Scan for the cell matching the given text and deliver its (X, Y) coordinate at center. 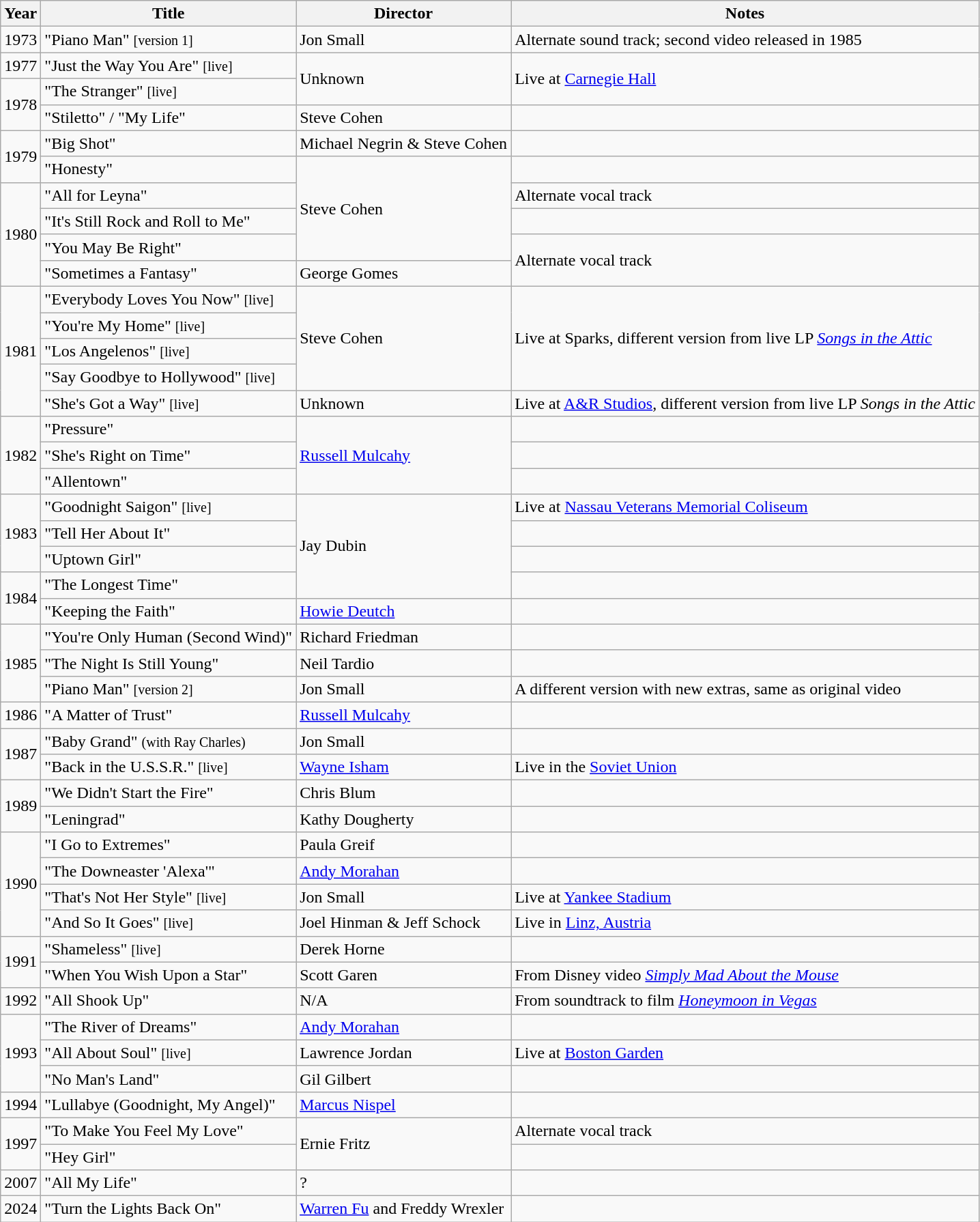
"We Didn't Start the Fire" (169, 793)
From soundtrack to film Honeymoon in Vegas (745, 1001)
"Piano Man" [version 2] (169, 689)
"No Man's Land" (169, 1079)
1992 (20, 1001)
Live at A&R Studios, different version from live LP Songs in the Attic (745, 403)
"Pressure" (169, 429)
"Tell Her About It" (169, 533)
"It's Still Rock and Roll to Me" (169, 221)
"A Matter of Trust" (169, 715)
"Everybody Loves You Now" [live] (169, 299)
Live at Yankee Stadium (745, 897)
"Hey Girl" (169, 1157)
"To Make You Feel My Love" (169, 1131)
Title (169, 14)
"Honesty" (169, 169)
"You May Be Right" (169, 247)
Wayne Isham (404, 767)
Joel Hinman & Jeff Schock (404, 923)
1994 (20, 1105)
Year (20, 14)
"Big Shot" (169, 143)
"Keeping the Faith" (169, 611)
1991 (20, 962)
1973 (20, 40)
"Allentown" (169, 481)
"All About Soul" [live] (169, 1053)
Notes (745, 14)
"She's Got a Way" [live] (169, 403)
"Sometimes a Fantasy" (169, 273)
"Stiletto" / "My Life" (169, 117)
1983 (20, 533)
Derek Horne (404, 949)
Ernie Fritz (404, 1143)
"She's Right on Time" (169, 455)
Warren Fu and Freddy Wrexler (404, 1209)
"The Night Is Still Young" (169, 663)
1990 (20, 884)
"Turn the Lights Back On" (169, 1209)
N/A (404, 1001)
"You're My Home" [live] (169, 326)
"The Stranger" [live] (169, 91)
Live at Carnegie Hall (745, 79)
Live at Boston Garden (745, 1053)
Chris Blum (404, 793)
"Los Angelenos" [live] (169, 352)
Live in Linz, Austria (745, 923)
1978 (20, 104)
1985 (20, 663)
Neil Tardio (404, 663)
"Say Goodbye to Hollywood" [live] (169, 378)
George Gomes (404, 273)
1979 (20, 156)
1993 (20, 1053)
Kathy Dougherty (404, 819)
"The Downeaster 'Alexa'" (169, 871)
"Baby Grand" (with Ray Charles) (169, 741)
"When You Wish Upon a Star" (169, 975)
"Piano Man" [version 1] (169, 40)
A different version with new extras, same as original video (745, 689)
2007 (20, 1183)
"Back in the U.S.S.R." [live] (169, 767)
1986 (20, 715)
Richard Friedman (404, 637)
Live at Sparks, different version from live LP Songs in the Attic (745, 338)
Michael Negrin & Steve Cohen (404, 143)
Scott Garen (404, 975)
1980 (20, 234)
1981 (20, 351)
"All for Leyna" (169, 195)
1987 (20, 754)
"Just the Way You Are" [live] (169, 66)
"Leningrad" (169, 819)
"All Shook Up" (169, 1001)
"And So It Goes" [live] (169, 923)
Howie Deutch (404, 611)
1984 (20, 598)
Live in the Soviet Union (745, 767)
? (404, 1183)
1989 (20, 806)
"The Longest Time" (169, 585)
"I Go to Extremes" (169, 845)
1982 (20, 455)
"You're Only Human (Second Wind)" (169, 637)
"The River of Dreams" (169, 1027)
Alternate sound track; second video released in 1985 (745, 40)
2024 (20, 1209)
1977 (20, 66)
1997 (20, 1143)
"Shameless" [live] (169, 949)
"Uptown Girl" (169, 559)
"Goodnight Saigon" [live] (169, 507)
"That's Not Her Style" [live] (169, 897)
"All My Life" (169, 1183)
From Disney video Simply Mad About the Mouse (745, 975)
"Lullabye (Goodnight, My Angel)" (169, 1105)
Jay Dubin (404, 546)
Director (404, 14)
Gil Gilbert (404, 1079)
Live at Nassau Veterans Memorial Coliseum (745, 507)
Marcus Nispel (404, 1105)
Lawrence Jordan (404, 1053)
Paula Greif (404, 845)
